For the text-containing cell, return its midpoint in (x, y) coordinate format. 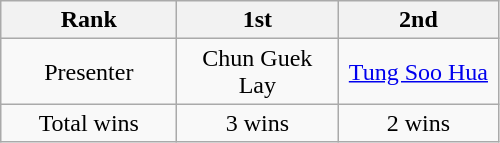
2 wins (418, 123)
1st (258, 20)
Rank (89, 20)
2nd (418, 20)
Tung Soo Hua (418, 72)
Presenter (89, 72)
Chun Guek Lay (258, 72)
3 wins (258, 123)
Total wins (89, 123)
